Find where the given text appears and provide that cell's center as [x, y] coordinate. 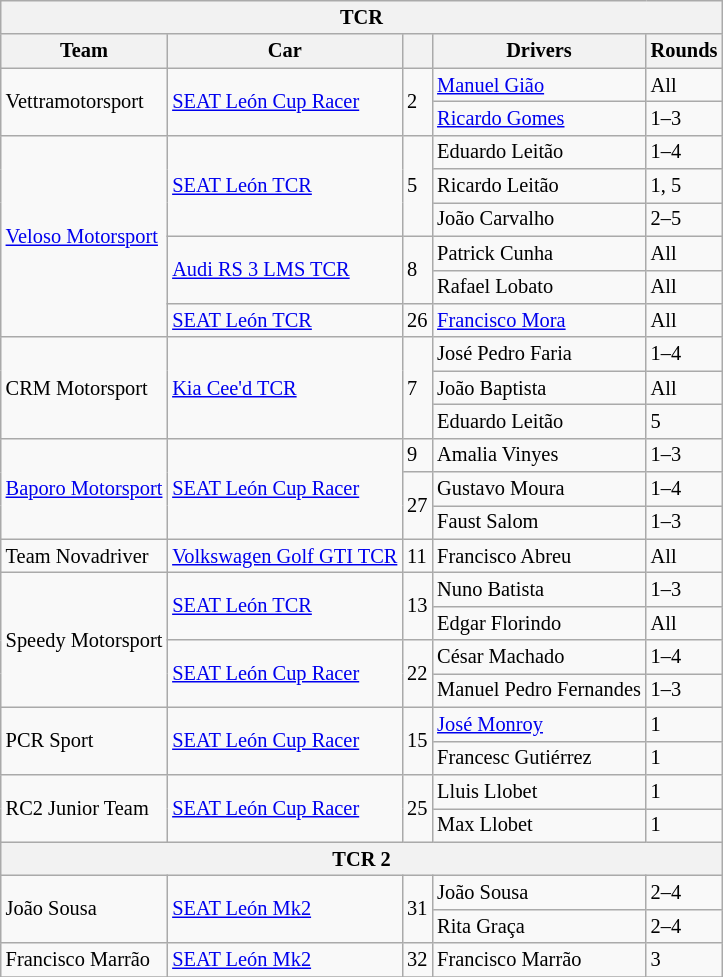
Baporo Motorsport [84, 488]
Lluis Llobet [539, 791]
27 [417, 506]
Car [284, 51]
Faust Salom [539, 522]
Francisco Mora [539, 320]
Drivers [539, 51]
7 [417, 388]
TCR [362, 17]
José Pedro Faria [539, 354]
Team [84, 51]
Speedy Motorsport [84, 640]
1, 5 [684, 186]
Kia Cee'd TCR [284, 388]
Nuno Batista [539, 589]
Ricardo Gomes [539, 118]
9 [417, 455]
Rafael Lobato [539, 287]
Audi RS 3 LMS TCR [284, 270]
Team Novadriver [84, 556]
João Carvalho [539, 219]
PCR Sport [84, 740]
22 [417, 674]
13 [417, 606]
Francesc Gutiérrez [539, 758]
Gustavo Moura [539, 489]
15 [417, 740]
25 [417, 808]
2 [417, 102]
11 [417, 556]
João Baptista [539, 388]
31 [417, 908]
Manuel Pedro Fernandes [539, 690]
RC2 Junior Team [84, 808]
José Monroy [539, 724]
Manuel Gião [539, 85]
Francisco Abreu [539, 556]
Amalia Vinyes [539, 455]
TCR 2 [362, 859]
8 [417, 270]
32 [417, 960]
Rounds [684, 51]
Ricardo Leitão [539, 186]
Rita Graça [539, 926]
3 [684, 960]
César Machado [539, 657]
26 [417, 320]
Veloso Motorsport [84, 236]
Edgar Florindo [539, 623]
Volkswagen Golf GTI TCR [284, 556]
Vettramotorsport [84, 102]
Patrick Cunha [539, 253]
CRM Motorsport [84, 388]
2–5 [684, 219]
Max Llobet [539, 825]
